Return [X, Y] of the center of cell containing provided text 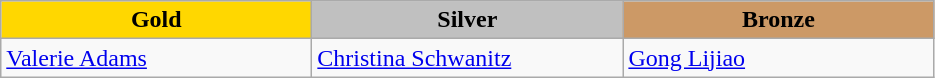
Silver [468, 20]
Bronze [778, 20]
Christina Schwanitz [468, 58]
Gong Lijiao [778, 58]
Valerie Adams [156, 58]
Gold [156, 20]
